Output the [x, y] coordinate of the center of the cell containing the given text.  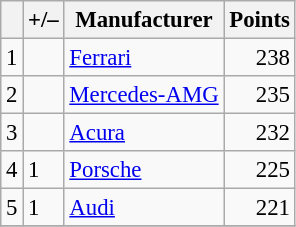
Points [260, 20]
5 [12, 208]
232 [260, 133]
3 [12, 133]
Acura [144, 133]
Audi [144, 208]
Porsche [144, 170]
221 [260, 208]
235 [260, 95]
Manufacturer [144, 20]
2 [12, 95]
Mercedes-AMG [144, 95]
Ferrari [144, 58]
238 [260, 58]
+/– [44, 20]
225 [260, 170]
4 [12, 170]
